Identify which cell holds the provided text, then report its (x, y) central coordinate. 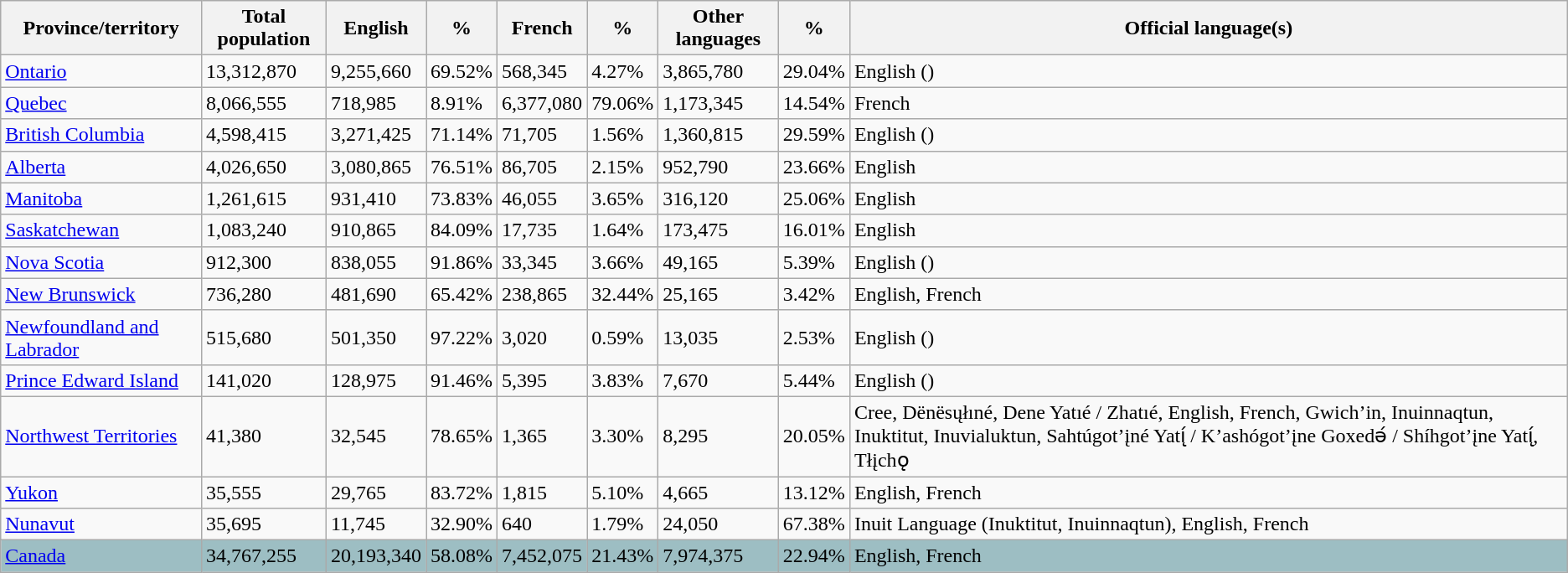
Canada (101, 556)
8,295 (719, 436)
24,050 (719, 524)
29.04% (814, 71)
71,705 (543, 135)
2.53% (814, 337)
952,790 (719, 167)
New Brunswick (101, 294)
Saskatchewan (101, 230)
16.01% (814, 230)
5.44% (814, 380)
2.15% (623, 167)
21.43% (623, 556)
British Columbia (101, 135)
3.65% (623, 199)
1.56% (623, 135)
Quebec (101, 103)
481,690 (375, 294)
173,475 (719, 230)
838,055 (375, 262)
3,020 (543, 337)
91.46% (462, 380)
67.38% (814, 524)
Manitoba (101, 199)
3.30% (623, 436)
29,765 (375, 492)
23.66% (814, 167)
4,026,650 (263, 167)
1.64% (623, 230)
515,680 (263, 337)
640 (543, 524)
1,360,815 (719, 135)
71.14% (462, 135)
Yukon (101, 492)
13.12% (814, 492)
8.91% (462, 103)
1,173,345 (719, 103)
3.42% (814, 294)
46,055 (543, 199)
17,735 (543, 230)
Inuit Language (Inuktitut, Inuinnaqtun), English, French (1208, 524)
1,261,615 (263, 199)
Prince Edward Island (101, 380)
34,767,255 (263, 556)
97.22% (462, 337)
Ontario (101, 71)
1,815 (543, 492)
5.10% (623, 492)
568,345 (543, 71)
910,865 (375, 230)
912,300 (263, 262)
Nunavut (101, 524)
14.54% (814, 103)
58.08% (462, 556)
1,365 (543, 436)
83.72% (462, 492)
0.59% (623, 337)
91.86% (462, 262)
25.06% (814, 199)
501,350 (375, 337)
238,865 (543, 294)
13,312,870 (263, 71)
20.05% (814, 436)
86,705 (543, 167)
32.44% (623, 294)
736,280 (263, 294)
33,345 (543, 262)
9,255,660 (375, 71)
Province/territory (101, 28)
7,670 (719, 380)
4.27% (623, 71)
29.59% (814, 135)
13,035 (719, 337)
3,865,780 (719, 71)
5.39% (814, 262)
84.09% (462, 230)
316,120 (719, 199)
Alberta (101, 167)
128,975 (375, 380)
Official language(s) (1208, 28)
3.66% (623, 262)
35,555 (263, 492)
79.06% (623, 103)
Other languages (719, 28)
1.79% (623, 524)
65.42% (462, 294)
69.52% (462, 71)
22.94% (814, 556)
7,974,375 (719, 556)
76.51% (462, 167)
41,380 (263, 436)
11,745 (375, 524)
141,020 (263, 380)
Northwest Territories (101, 436)
3,271,425 (375, 135)
5,395 (543, 380)
Newfoundland and Labrador (101, 337)
49,165 (719, 262)
78.65% (462, 436)
7,452,075 (543, 556)
Total population (263, 28)
32.90% (462, 524)
4,598,415 (263, 135)
4,665 (719, 492)
1,083,240 (263, 230)
Nova Scotia (101, 262)
25,165 (719, 294)
931,410 (375, 199)
3.83% (623, 380)
718,985 (375, 103)
8,066,555 (263, 103)
6,377,080 (543, 103)
20,193,340 (375, 556)
35,695 (263, 524)
32,545 (375, 436)
3,080,865 (375, 167)
73.83% (462, 199)
